Return (x, y) of the center of cell containing provided text 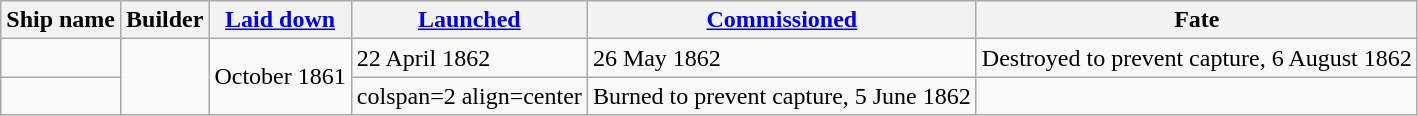
22 April 1862 (469, 58)
Laid down (280, 20)
October 1861 (280, 77)
Ship name (61, 20)
Fate (1196, 20)
Launched (469, 20)
Burned to prevent capture, 5 June 1862 (782, 96)
Commissioned (782, 20)
Builder (165, 20)
Destroyed to prevent capture, 6 August 1862 (1196, 58)
26 May 1862 (782, 58)
colspan=2 align=center (469, 96)
